Return the [x, y] coordinate for the center point of the cell that contains the specified text.  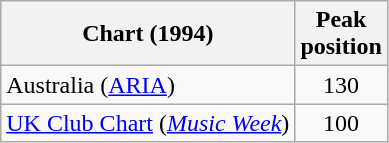
130 [341, 85]
Chart (1994) [148, 34]
Peakposition [341, 34]
Australia (ARIA) [148, 85]
UK Club Chart (Music Week) [148, 123]
100 [341, 123]
